Capture the cell that displays the provided text and extract its [x, y] central coordinate. 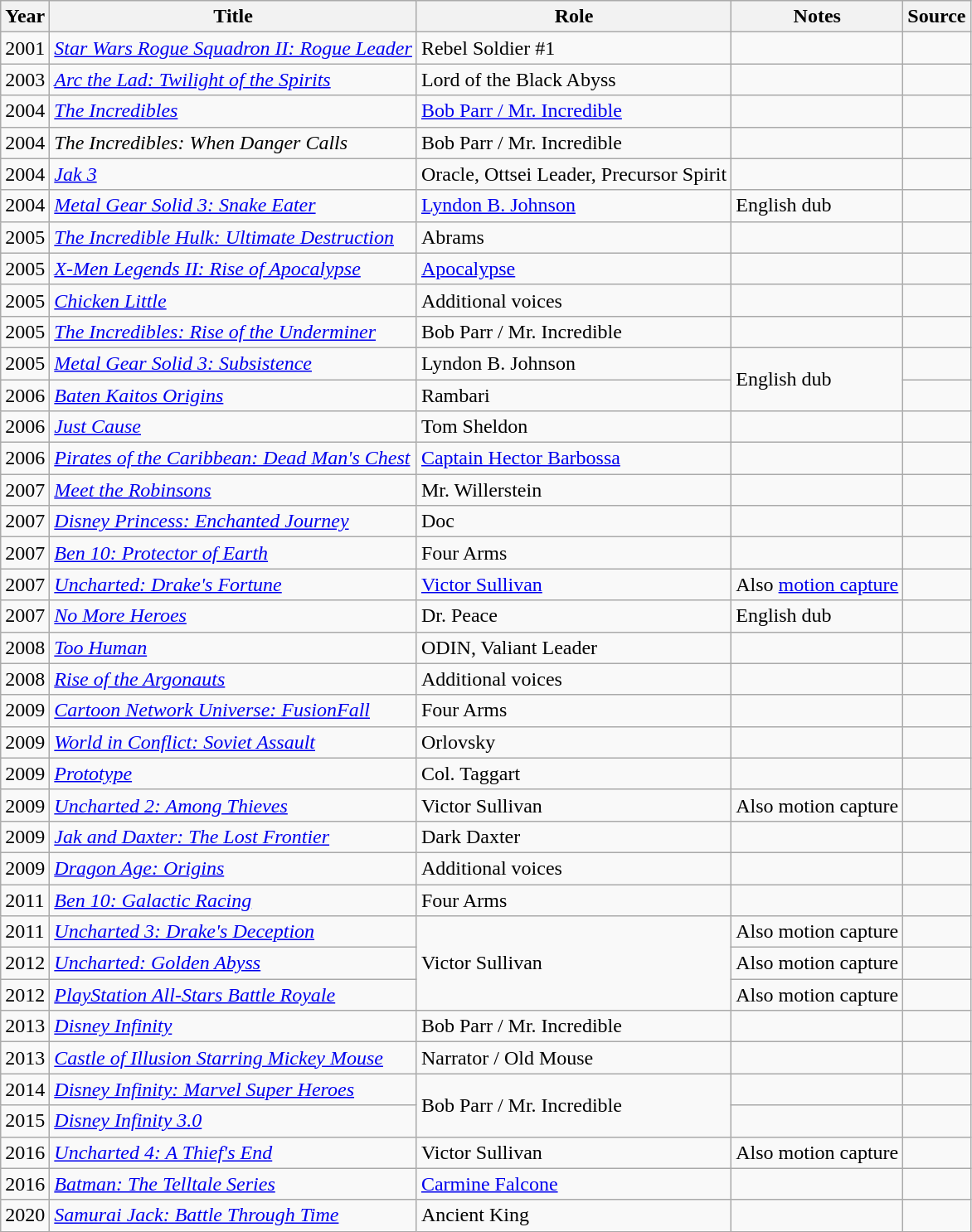
Orlovsky [574, 742]
Dark Daxter [574, 837]
The Incredible Hulk: Ultimate Destruction [234, 237]
Dragon Age: Origins [234, 868]
Star Wars Rogue Squadron II: Rogue Leader [234, 48]
The Incredibles: When Danger Calls [234, 143]
Col. Taggart [574, 774]
World in Conflict: Soviet Assault [234, 742]
Carmine Falcone [574, 1184]
Disney Infinity: Marvel Super Heroes [234, 1089]
Chicken Little [234, 300]
2001 [25, 48]
Metal Gear Solid 3: Subsistence [234, 363]
Ben 10: Galactic Racing [234, 900]
Abrams [574, 237]
Jak 3 [234, 174]
Prototype [234, 774]
Baten Kaitos Origins [234, 395]
Uncharted: Drake's Fortune [234, 584]
Arc the Lad: Twilight of the Spirits [234, 80]
Ben 10: Protector of Earth [234, 553]
ODIN, Valiant Leader [574, 648]
Notes [818, 17]
Metal Gear Solid 3: Snake Eater [234, 206]
The Incredibles [234, 111]
Uncharted 3: Drake's Deception [234, 932]
Doc [574, 521]
Disney Princess: Enchanted Journey [234, 521]
No More Heroes [234, 616]
Pirates of the Caribbean: Dead Man's Chest [234, 458]
Narrator / Old Mouse [574, 1058]
Too Human [234, 648]
Dr. Peace [574, 616]
Source [937, 17]
2020 [25, 1215]
Batman: The Telltale Series [234, 1184]
Jak and Daxter: The Lost Frontier [234, 837]
Tom Sheldon [574, 427]
2003 [25, 80]
Oracle, Ottsei Leader, Precursor Spirit [574, 174]
Meet the Robinsons [234, 490]
PlayStation All-Stars Battle Royale [234, 995]
Role [574, 17]
Lord of the Black Abyss [574, 80]
Year [25, 17]
Uncharted 4: A Thief's End [234, 1152]
Apocalypse [574, 269]
Rambari [574, 395]
Title [234, 17]
X-Men Legends II: Rise of Apocalypse [234, 269]
Cartoon Network Universe: FusionFall [234, 711]
Disney Infinity 3.0 [234, 1121]
Rise of the Argonauts [234, 679]
2014 [25, 1089]
2015 [25, 1121]
Disney Infinity [234, 1026]
Rebel Soldier #1 [574, 48]
The Incredibles: Rise of the Underminer [234, 332]
Mr. Willerstein [574, 490]
Ancient King [574, 1215]
Samurai Jack: Battle Through Time [234, 1215]
Just Cause [234, 427]
Uncharted: Golden Abyss [234, 963]
Uncharted 2: Among Thieves [234, 805]
Captain Hector Barbossa [574, 458]
Castle of Illusion Starring Mickey Mouse [234, 1058]
